Locate the cell with the specified text and output its (x, y) center coordinate. 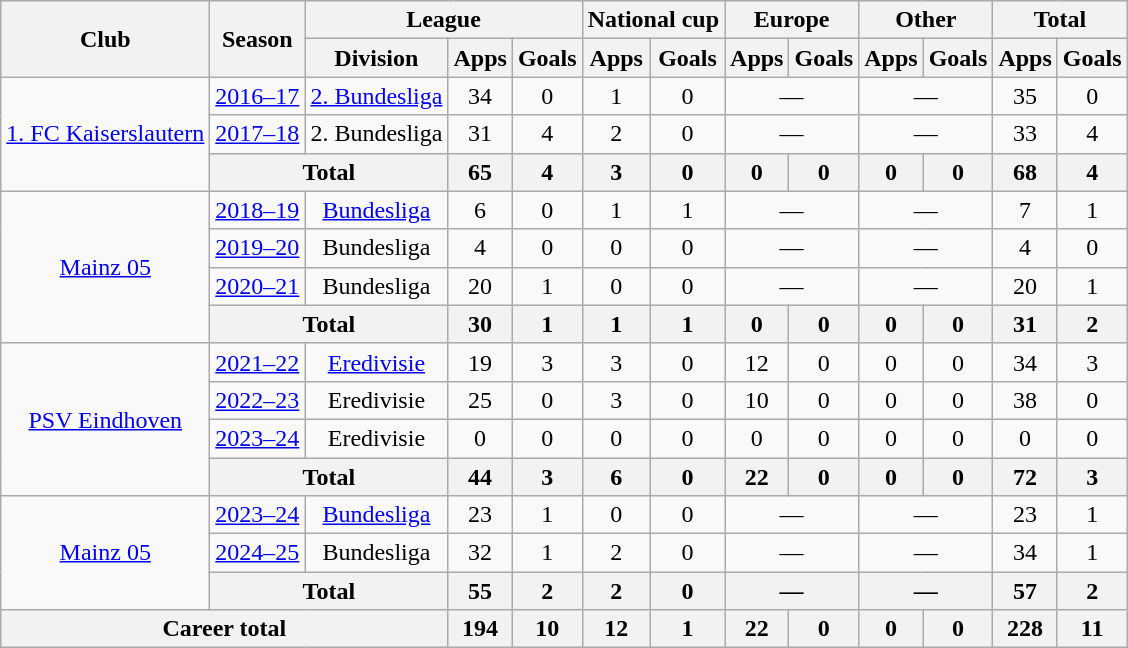
19 (480, 362)
National cup (653, 20)
2022–23 (258, 400)
Division (376, 58)
2019–20 (258, 248)
2016–17 (258, 96)
33 (1025, 134)
2017–18 (258, 134)
Europe (792, 20)
228 (1025, 629)
2024–25 (258, 553)
44 (480, 477)
Other (926, 20)
65 (480, 172)
38 (1025, 400)
1. FC Kaiserslautern (106, 134)
Career total (224, 629)
55 (480, 591)
League (444, 20)
Season (258, 39)
30 (480, 324)
25 (480, 400)
32 (480, 553)
72 (1025, 477)
7 (1025, 210)
2018–19 (258, 210)
2021–22 (258, 362)
68 (1025, 172)
35 (1025, 96)
57 (1025, 591)
2020–21 (258, 286)
194 (480, 629)
PSV Eindhoven (106, 419)
11 (1092, 629)
Club (106, 39)
